Determine the (X, Y) coordinate at the center of the cell enclosing the given text.  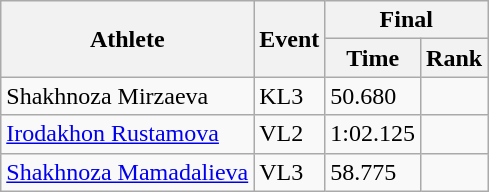
Irodakhon Rustamova (128, 134)
50.680 (373, 96)
Rank (454, 58)
KL3 (290, 96)
VL2 (290, 134)
Shakhnoza Mamadalieva (128, 172)
VL3 (290, 172)
58.775 (373, 172)
Time (373, 58)
Final (406, 20)
1:02.125 (373, 134)
Event (290, 39)
Shakhnoza Mirzaeva (128, 96)
Athlete (128, 39)
